Determine the [X, Y] coordinate at the center of the cell enclosing the given text.  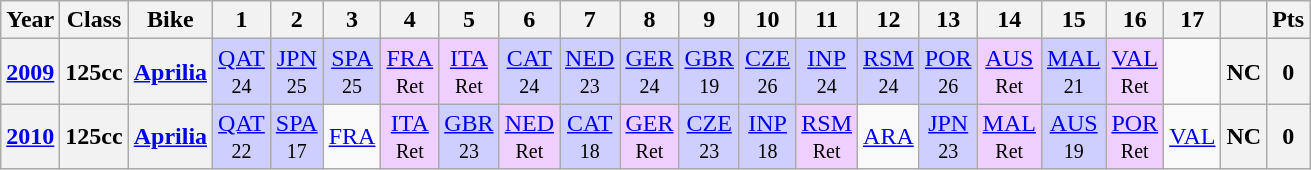
GERRet [650, 136]
NEDRet [529, 136]
8 [650, 20]
12 [889, 20]
AUSRet [1009, 72]
CAT24 [529, 72]
2009 [30, 72]
VALRet [1135, 72]
CZE23 [709, 136]
QAT22 [242, 136]
INP24 [827, 72]
PORRet [1135, 136]
7 [590, 20]
NED23 [590, 72]
GER24 [650, 72]
AUS19 [1073, 136]
QAT24 [242, 72]
POR26 [948, 72]
13 [948, 20]
6 [529, 20]
1 [242, 20]
MALRet [1009, 136]
15 [1073, 20]
Pts [1288, 20]
2010 [30, 136]
JPN23 [948, 136]
SPA25 [352, 72]
SPA17 [296, 136]
JPN25 [296, 72]
GBR19 [709, 72]
16 [1135, 20]
Bike [170, 20]
VAL [1192, 136]
Year [30, 20]
RSM24 [889, 72]
CZE26 [767, 72]
GBR23 [469, 136]
2 [296, 20]
11 [827, 20]
CAT18 [590, 136]
FRARet [410, 72]
4 [410, 20]
INP18 [767, 136]
9 [709, 20]
17 [1192, 20]
3 [352, 20]
14 [1009, 20]
5 [469, 20]
10 [767, 20]
Class [94, 20]
MAL21 [1073, 72]
ARA [889, 136]
RSMRet [827, 136]
FRA [352, 136]
